Extract the [X, Y] coordinate from the center of the cell holding the provided text.  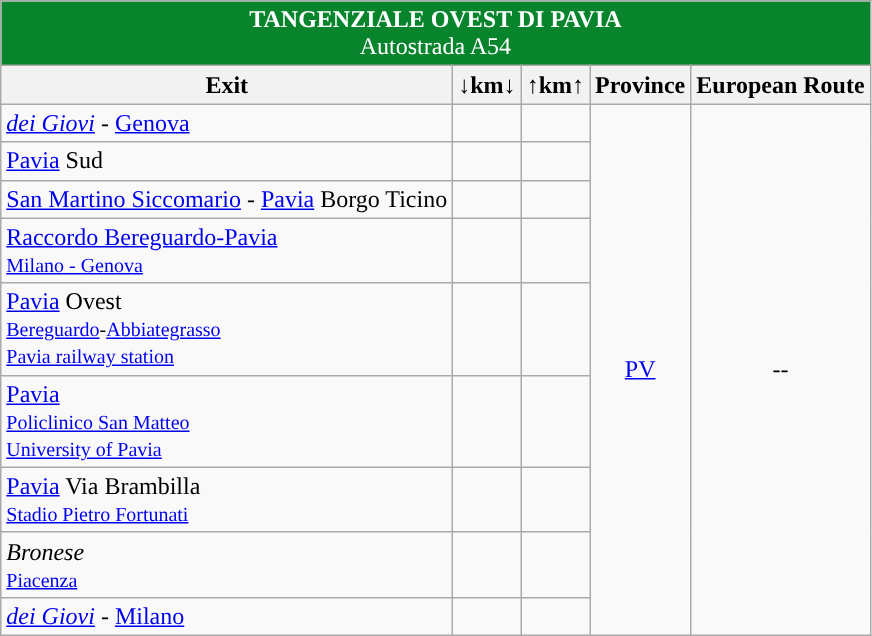
PV [640, 370]
↓km↓ [487, 85]
Pavia Ovest Bereguardo-Abbiategrasso Pavia railway station [227, 329]
Province [640, 85]
Pavia Via Brambilla Stadio Pietro Fortunati [227, 500]
Raccordo Bereguardo-Pavia Milano - Genova [227, 250]
San Martino Siccomario - Pavia Borgo Ticino [227, 199]
Bronese Piacenza [227, 564]
dei Giovi - Milano [227, 616]
Exit [227, 85]
Pavia Policlinico San Matteo University of Pavia [227, 421]
-- [780, 370]
dei Giovi - Genova [227, 123]
TANGENZIALE OVEST DI PAVIAAutostrada A54 [436, 34]
Pavia Sud [227, 161]
↑km↑ [555, 85]
European Route [780, 85]
